Scan for the cell matching the given text and deliver its (X, Y) coordinate at center. 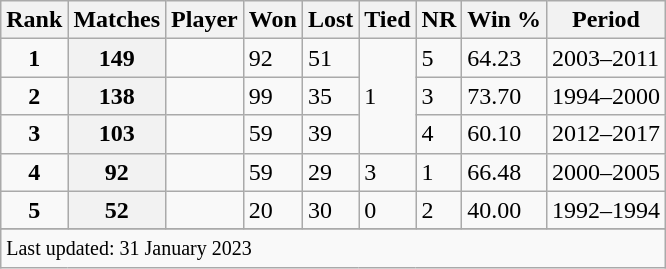
149 (117, 58)
138 (117, 96)
Rank (34, 20)
Lost (330, 20)
Tied (388, 20)
64.23 (504, 58)
Player (205, 20)
Win % (504, 20)
2003–2011 (606, 58)
60.10 (504, 134)
2000–2005 (606, 172)
103 (117, 134)
NR (439, 20)
66.48 (504, 172)
40.00 (504, 210)
39 (330, 134)
52 (117, 210)
1994–2000 (606, 96)
Won (272, 20)
0 (388, 210)
35 (330, 96)
Last updated: 31 January 2023 (334, 248)
73.70 (504, 96)
2012–2017 (606, 134)
Matches (117, 20)
29 (330, 172)
30 (330, 210)
1992–1994 (606, 210)
99 (272, 96)
51 (330, 58)
Period (606, 20)
20 (272, 210)
